Provide the [x, y] coordinate of the cell's center where the given text is located.  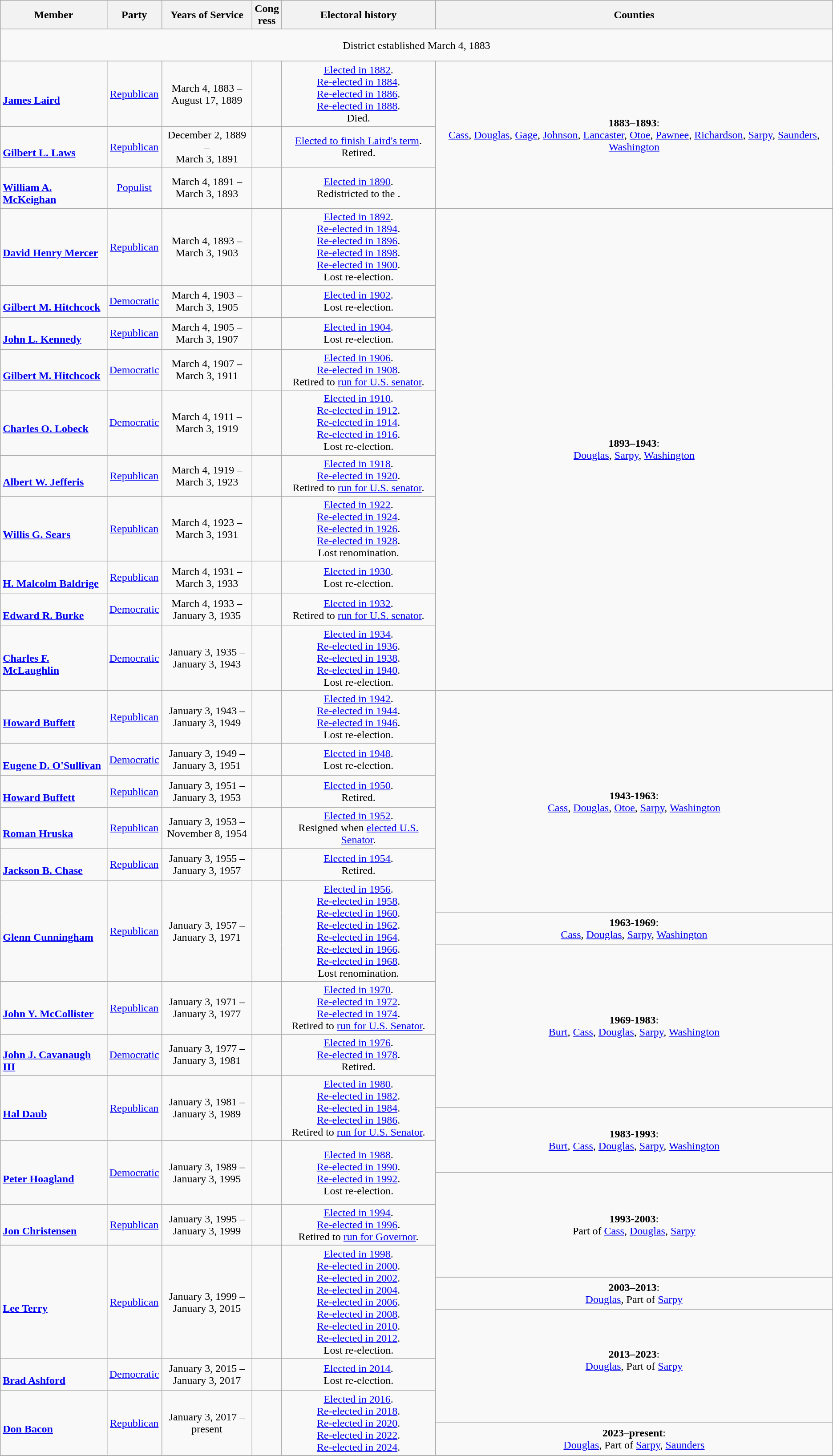
John J. Cavanaugh III [53, 1055]
January 3, 2015 –January 3, 2017 [207, 1375]
March 4, 1919 –March 3, 1923 [207, 476]
January 3, 1943 –January 3, 1949 [207, 716]
December 2, 1889 –March 3, 1891 [207, 147]
Elected in 1950.Retired. [358, 791]
John L. Kennedy [53, 333]
March 4, 1931 –March 3, 1933 [207, 577]
Brad Ashford [53, 1375]
Elected in 1906.Re-elected in 1908.Retired to run for U.S. senator. [358, 370]
Albert W. Jefferis [53, 476]
James Laird [53, 94]
January 3, 1981 –January 3, 1989 [207, 1108]
Elected in 1882.Re-elected in 1884.Re-elected in 1886.Re-elected in 1888.Died. [358, 94]
Glenn Cunningham [53, 931]
Elected in 1902.Lost re-election. [358, 301]
March 4, 1933 –January 3, 1935 [207, 609]
Lee Terry [53, 1302]
January 3, 1957 –January 3, 1971 [207, 931]
2003–2013:Douglas, Part of Sarpy [635, 1294]
1969-1983:Burt, Cass, Douglas, Sarpy, Washington [635, 1026]
Edward R. Burke [53, 609]
Elected in 1904.Lost re-election. [358, 333]
John Y. McCollister [53, 1008]
Jon Christensen [53, 1225]
Years of Service [207, 15]
March 4, 1911 –March 3, 1919 [207, 423]
March 4, 1923 –March 3, 1931 [207, 529]
Willis G. Sears [53, 529]
1893–1943:Douglas, Sarpy, Washington [635, 449]
Elected in 1948.Lost re-election. [358, 759]
Elected in 1980.Re-elected in 1982.Re-elected in 1984.Re-elected in 1986.Retired to run for U.S. Senator. [358, 1108]
Elected in 1918.Re-elected in 1920.Retired to run for U.S. senator. [358, 476]
David Henry Mercer [53, 247]
2013–2023:Douglas, Part of Sarpy [635, 1366]
Elected in 1956.Re-elected in 1958.Re-elected in 1960.Re-elected in 1962.Re-elected in 1964.Re-elected in 1966.Re-elected in 1968.Lost renomination. [358, 931]
January 3, 2017 –present [207, 1423]
Charles F. McLaughlin [53, 658]
January 3, 1951 –January 3, 1953 [207, 791]
Elected in 1954.Retired. [358, 864]
Member [53, 15]
January 3, 1955 –January 3, 1957 [207, 864]
Roman Hruska [53, 828]
Elected in 1932.Retired to run for U.S. senator. [358, 609]
March 4, 1907 –March 3, 1911 [207, 370]
Gilbert L. Laws [53, 147]
Eugene D. O'Sullivan [53, 759]
Elected in 1890.Redistricted to the . [358, 188]
1993-2003:Part of Cass, Douglas, Sarpy [635, 1225]
Elected in 1988.Re-elected in 1990.Re-elected in 1992.Lost re-election. [358, 1173]
District established March 4, 1883 [416, 45]
January 3, 1999 –January 3, 2015 [207, 1302]
Jackson B. Chase [53, 864]
Elected in 1994.Re-elected in 1996.Retired to run for Governor. [358, 1225]
1983-1993:Burt, Cass, Douglas, Sarpy, Washington [635, 1140]
Hal Daub [53, 1108]
1963-1969:Cass, Douglas, Sarpy, Washington [635, 928]
William A. McKeighan [53, 188]
Don Bacon [53, 1423]
Elected to finish Laird's term.Retired. [358, 147]
2023–present:Douglas, Part of Sarpy, Saunders [635, 1439]
Elected in 1922.Re-elected in 1924.Re-elected in 1926.Re-elected in 1928.Lost renomination. [358, 529]
Elected in 1952.Resigned when elected U.S. Senator. [358, 828]
Electoral history [358, 15]
January 3, 1971 –January 3, 1977 [207, 1008]
H. Malcolm Baldrige [53, 577]
January 3, 1977 –January 3, 1981 [207, 1055]
Congress [267, 15]
March 4, 1903 –March 3, 1905 [207, 301]
Elected in 2014.Lost re-election. [358, 1375]
January 3, 1953 –November 8, 1954 [207, 828]
March 4, 1905 –March 3, 1907 [207, 333]
March 4, 1883 –August 17, 1889 [207, 94]
Elected in 2016.Re-elected in 2018.Re-elected in 2020.Re-elected in 2022.Re-elected in 2024. [358, 1423]
Peter Hoagland [53, 1173]
January 3, 1949 –January 3, 1951 [207, 759]
1943-1963:Cass, Douglas, Otoe, Sarpy, Washington [635, 801]
1883–1893:Cass, Douglas, Gage, Johnson, Lancaster, Otoe, Pawnee, Richardson, Sarpy, Saunders, Washington [635, 135]
Elected in 1910.Re-elected in 1912.Re-elected in 1914.Re-elected in 1916.Lost re-election. [358, 423]
Elected in 1970.Re-elected in 1972.Re-elected in 1974.Retired to run for U.S. Senator. [358, 1008]
January 3, 1995 –January 3, 1999 [207, 1225]
January 3, 1989 –January 3, 1995 [207, 1173]
Populist [134, 188]
Elected in 1934.Re-elected in 1936.Re-elected in 1938.Re-elected in 1940.Lost re-election. [358, 658]
March 4, 1891 –March 3, 1893 [207, 188]
Elected in 1942.Re-elected in 1944.Re-elected in 1946.Lost re-election. [358, 716]
Elected in 1976.Re-elected in 1978.Retired. [358, 1055]
Elected in 1892.Re-elected in 1894.Re-elected in 1896.Re-elected in 1898.Re-elected in 1900.Lost re-election. [358, 247]
Counties [635, 15]
Elected in 1930.Lost re-election. [358, 577]
Charles O. Lobeck [53, 423]
March 4, 1893 –March 3, 1903 [207, 247]
January 3, 1935 –January 3, 1943 [207, 658]
Party [134, 15]
